Find where the given text appears and provide that cell's center as (x, y) coordinate. 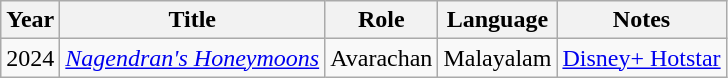
2024 (30, 58)
Nagendran's Honeymoons (192, 58)
Role (382, 20)
Language (498, 20)
Notes (642, 20)
Year (30, 20)
Avarachan (382, 58)
Title (192, 20)
Malayalam (498, 58)
Disney+ Hotstar (642, 58)
